Scan for the cell matching the given text and deliver its (X, Y) coordinate at center. 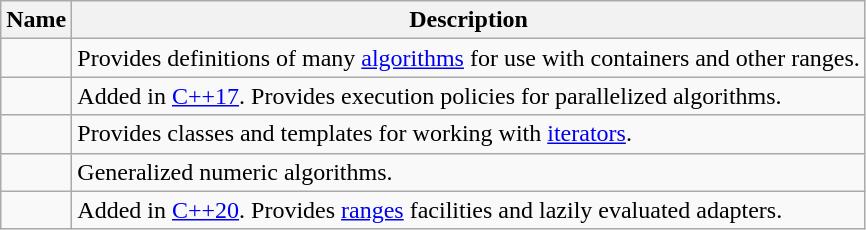
Name (36, 20)
Added in C++20. Provides ranges facilities and lazily evaluated adapters. (469, 210)
Added in C++17. Provides execution policies for parallelized algorithms. (469, 96)
Generalized numeric algorithms. (469, 172)
Provides definitions of many algorithms for use with containers and other ranges. (469, 58)
Description (469, 20)
Provides classes and templates for working with iterators. (469, 134)
